Output the (x, y) coordinate of the center of the cell containing the given text.  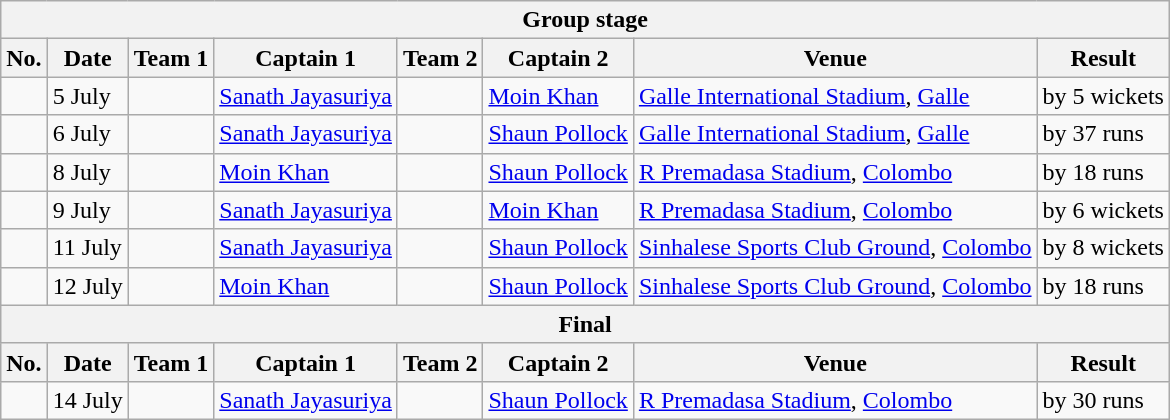
12 July (88, 286)
Final (586, 324)
by 8 wickets (1103, 248)
9 July (88, 210)
11 July (88, 248)
6 July (88, 134)
8 July (88, 172)
by 30 runs (1103, 400)
14 July (88, 400)
5 July (88, 96)
Group stage (586, 20)
by 5 wickets (1103, 96)
by 6 wickets (1103, 210)
by 37 runs (1103, 134)
